Scan for the cell matching the given text and deliver its [X, Y] coordinate at center. 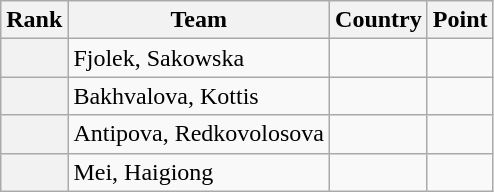
Rank [34, 20]
Antipova, Redkovolosova [199, 134]
Mei, Haigiong [199, 172]
Point [460, 20]
Fjolek, Sakowska [199, 58]
Team [199, 20]
Bakhvalova, Kottis [199, 96]
Country [379, 20]
